Search for the cell housing the specified text and yield its (x, y) center coordinate. 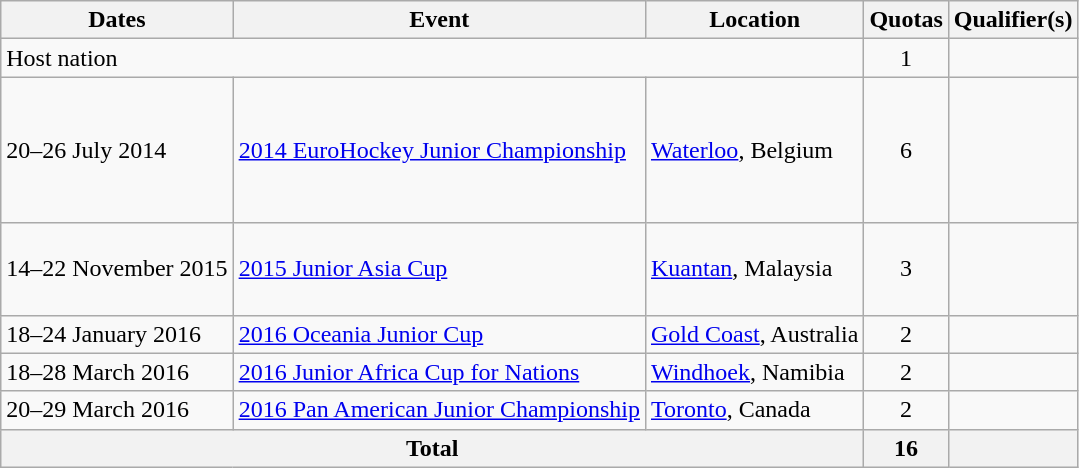
18–24 January 2016 (117, 334)
2015 Junior Asia Cup (439, 269)
Qualifier(s) (1013, 20)
18–28 March 2016 (117, 372)
Windhoek, Namibia (754, 372)
Dates (117, 20)
2016 Pan American Junior Championship (439, 410)
Waterloo, Belgium (754, 150)
16 (906, 448)
Quotas (906, 20)
Host nation (432, 58)
2014 EuroHockey Junior Championship (439, 150)
6 (906, 150)
2016 Junior Africa Cup for Nations (439, 372)
Kuantan, Malaysia (754, 269)
20–29 March 2016 (117, 410)
Gold Coast, Australia (754, 334)
3 (906, 269)
Toronto, Canada (754, 410)
Event (439, 20)
Total (432, 448)
20–26 July 2014 (117, 150)
1 (906, 58)
2016 Oceania Junior Cup (439, 334)
14–22 November 2015 (117, 269)
Location (754, 20)
